Capture the cell that displays the provided text and extract its (x, y) central coordinate. 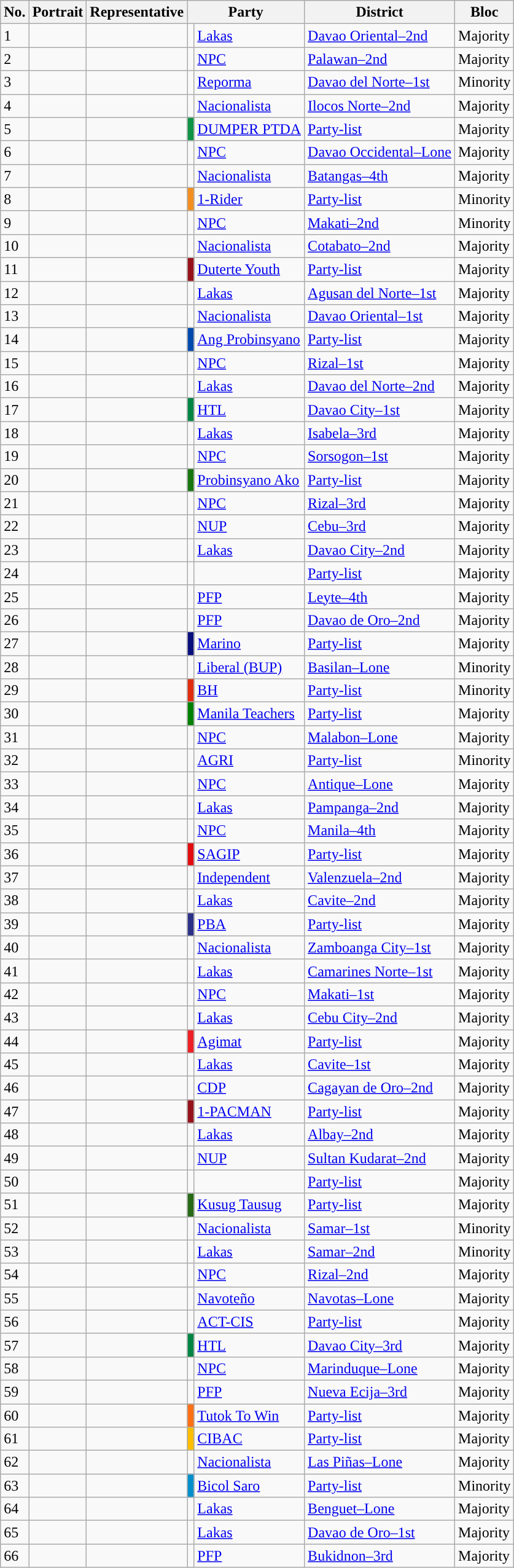
4 (15, 106)
47 (15, 1111)
Sorsogon–1st (380, 457)
27 (15, 643)
No. (15, 12)
39 (15, 924)
District (380, 12)
Cavite–2nd (380, 901)
Isabela–3rd (380, 433)
Probinsyano Ako (249, 480)
BH (249, 691)
36 (15, 854)
Davao Oriental–2nd (380, 36)
CDP (249, 1088)
Cavite–1st (380, 1065)
30 (15, 714)
Bloc (485, 12)
29 (15, 691)
Samar–2nd (380, 1252)
AGRI (249, 761)
33 (15, 784)
28 (15, 667)
26 (15, 620)
41 (15, 971)
Independent (249, 877)
Liberal (BUP) (249, 667)
51 (15, 1205)
Davao de Oro–1st (380, 1532)
5 (15, 129)
DUMPER PTDA (249, 129)
Davao del Norte–1st (380, 82)
57 (15, 1345)
2 (15, 59)
Rizal–2nd (380, 1275)
Bukidnon–3rd (380, 1556)
Malabon–Lone (380, 737)
56 (15, 1322)
Navotas–Lone (380, 1298)
Marinduque–Lone (380, 1368)
Agimat (249, 1041)
58 (15, 1368)
24 (15, 573)
Sultan Kudarat–2nd (380, 1158)
Leyte–4th (380, 597)
6 (15, 152)
44 (15, 1041)
Bicol Saro (249, 1486)
42 (15, 994)
13 (15, 316)
62 (15, 1462)
54 (15, 1275)
Samar–1st (380, 1228)
21 (15, 503)
Cotabato–2nd (380, 246)
Navoteño (249, 1298)
Makati–2nd (380, 222)
Benguet–Lone (380, 1509)
Manila–4th (380, 831)
Ang Probinsyano (249, 340)
Davao City–1st (380, 410)
Basilan–Lone (380, 667)
Davao Oriental–1st (380, 316)
18 (15, 433)
Cebu City–2nd (380, 1017)
37 (15, 877)
55 (15, 1298)
Duterte Youth (249, 269)
65 (15, 1532)
Cebu–3rd (380, 527)
Rizal–3rd (380, 503)
40 (15, 947)
Pampanga–2nd (380, 807)
3 (15, 82)
1-PACMAN (249, 1111)
48 (15, 1135)
17 (15, 410)
SAGIP (249, 854)
63 (15, 1486)
Representative (137, 12)
Makati–1st (380, 994)
Palawan–2nd (380, 59)
31 (15, 737)
23 (15, 550)
Ilocos Norte–2nd (380, 106)
14 (15, 340)
PBA (249, 924)
7 (15, 176)
Manila Teachers (249, 714)
Davao del Norte–2nd (380, 386)
12 (15, 293)
Agusan del Norte–1st (380, 293)
CIBAC (249, 1439)
64 (15, 1509)
8 (15, 199)
66 (15, 1556)
46 (15, 1088)
22 (15, 527)
Cagayan de Oro–2nd (380, 1088)
49 (15, 1158)
9 (15, 222)
52 (15, 1228)
Davao City–3rd (380, 1345)
Marino (249, 643)
Davao City–2nd (380, 550)
Party (246, 12)
45 (15, 1065)
59 (15, 1392)
Portrait (58, 12)
16 (15, 386)
Albay–2nd (380, 1135)
Zamboanga City–1st (380, 947)
Valenzuela–2nd (380, 877)
Antique–Lone (380, 784)
50 (15, 1182)
35 (15, 831)
ACT-CIS (249, 1322)
20 (15, 480)
61 (15, 1439)
53 (15, 1252)
10 (15, 246)
11 (15, 269)
Reporma (249, 82)
1-Rider (249, 199)
Batangas–4th (380, 176)
Davao de Oro–2nd (380, 620)
1 (15, 36)
Rizal–1st (380, 363)
Nueva Ecija–3rd (380, 1392)
19 (15, 457)
34 (15, 807)
15 (15, 363)
Camarines Norte–1st (380, 971)
Kusug Tausug (249, 1205)
32 (15, 761)
38 (15, 901)
Tutok To Win (249, 1415)
Las Piñas–Lone (380, 1462)
60 (15, 1415)
25 (15, 597)
43 (15, 1017)
Davao Occidental–Lone (380, 152)
